From the cell containing the given text, extract its center point as [x, y] coordinate. 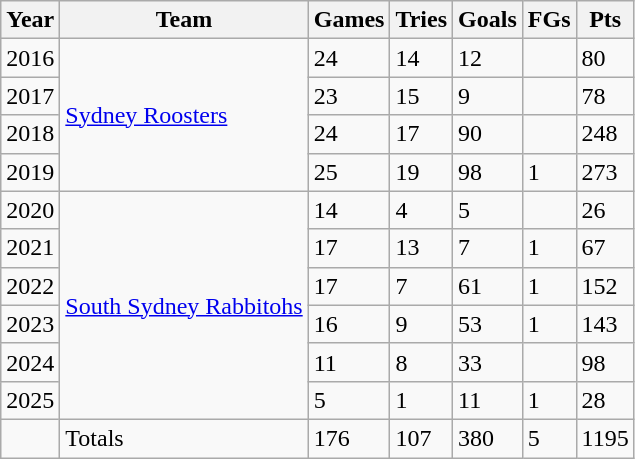
2022 [30, 286]
2021 [30, 248]
13 [422, 248]
2020 [30, 210]
1195 [605, 438]
23 [349, 96]
67 [605, 248]
FGs [549, 20]
12 [488, 58]
Team [184, 20]
33 [488, 362]
380 [488, 438]
Goals [488, 20]
2025 [30, 400]
Games [349, 20]
16 [349, 324]
Sydney Roosters [184, 115]
61 [488, 286]
143 [605, 324]
19 [422, 172]
2017 [30, 96]
Totals [184, 438]
25 [349, 172]
Year [30, 20]
2016 [30, 58]
152 [605, 286]
90 [488, 134]
2019 [30, 172]
53 [488, 324]
2018 [30, 134]
4 [422, 210]
8 [422, 362]
15 [422, 96]
107 [422, 438]
2023 [30, 324]
Pts [605, 20]
78 [605, 96]
Tries [422, 20]
South Sydney Rabbitohs [184, 305]
28 [605, 400]
176 [349, 438]
80 [605, 58]
273 [605, 172]
2024 [30, 362]
26 [605, 210]
248 [605, 134]
